Determine the [X, Y] coordinate at the center of the cell enclosing the given text.  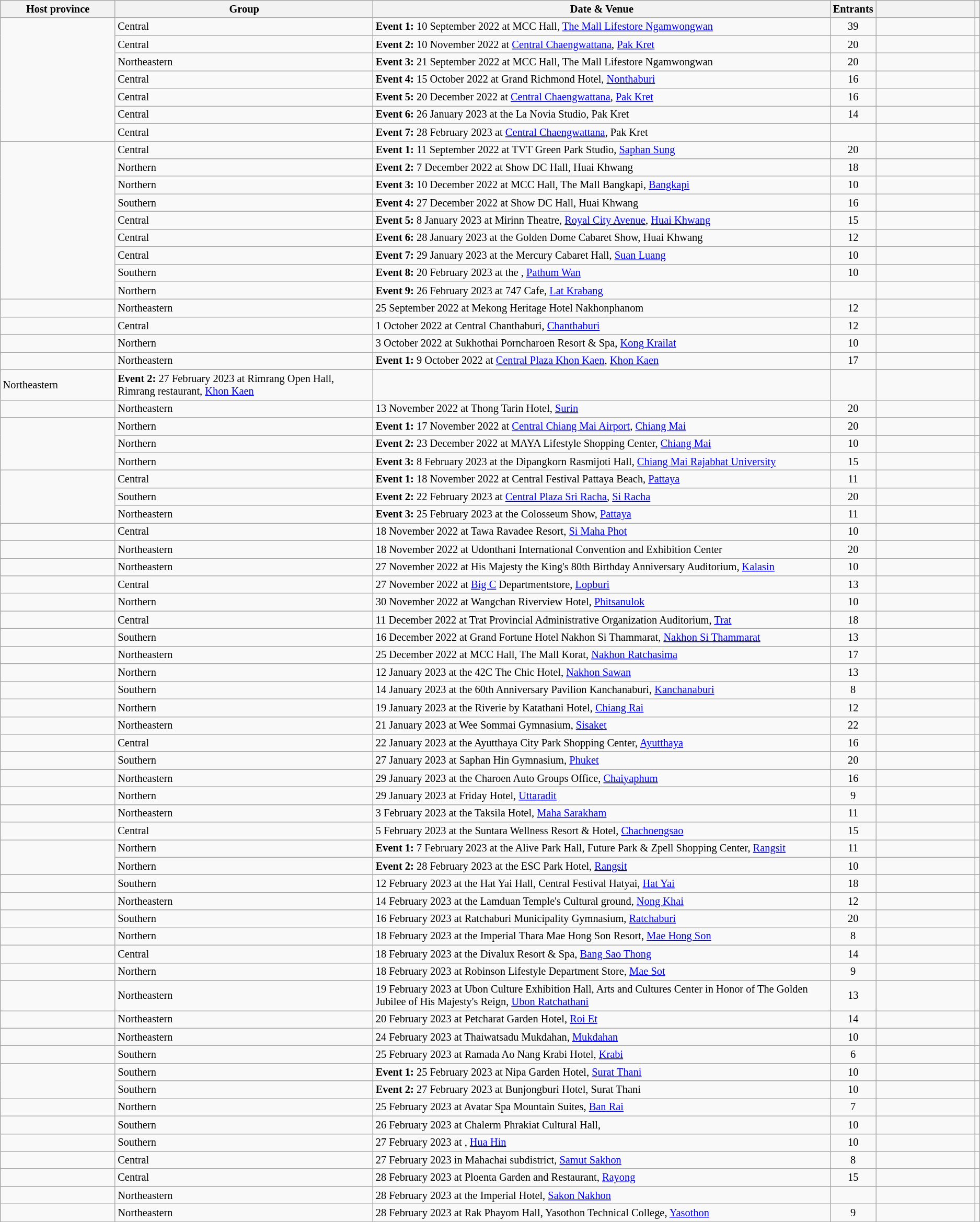
Event 4: 27 December 2022 at Show DC Hall, Huai Khwang [602, 203]
39 [853, 27]
Date & Venue [602, 9]
Event 1: 9 October 2022 at Central Plaza Khon Kaen, Khon Kaen [602, 361]
Event 5: 20 December 2022 at Central Chaengwattana, Pak Kret [602, 97]
Event 6: 26 January 2023 at the La Novia Studio, Pak Kret [602, 114]
Event 2: 28 February 2023 at the ESC Park Hotel, Rangsit [602, 866]
25 February 2023 at Ramada Ao Nang Krabi Hotel, Krabi [602, 1054]
Event 1: 18 November 2022 at Central Festival Pattaya Beach, Pattaya [602, 479]
3 February 2023 at the Taksila Hotel, Maha Sarakham [602, 813]
25 February 2023 at Avatar Spa Mountain Suites, Ban Rai [602, 1107]
Event 1: 10 September 2022 at MCC Hall, The Mall Lifestore Ngamwongwan [602, 27]
29 January 2023 at the Charoen Auto Groups Office, Chaiyaphum [602, 778]
27 February 2023 in Mahachai subdistrict, Samut Sakhon [602, 1160]
Event 1: 7 February 2023 at the Alive Park Hall, Future Park & Zpell Shopping Center, Rangsit [602, 848]
Event 3: 8 February 2023 at the Dipangkorn Rasmijoti Hall, Chiang Mai Rajabhat University [602, 462]
19 February 2023 at Ubon Culture Exhibition Hall, Arts and Cultures Center in Honor of The Golden Jubilee of His Majesty's Reign, Ubon Ratchathani [602, 995]
Event 7: 28 February 2023 at Central Chaengwattana, Pak Kret [602, 132]
18 February 2023 at Robinson Lifestyle Department Store, Mae Sot [602, 972]
18 February 2023 at the Divalux Resort & Spa, Bang Sao Thong [602, 954]
25 September 2022 at Mekong Heritage Hotel Nakhonphanom [602, 308]
24 February 2023 at Thaiwatsadu Mukdahan, Mukdahan [602, 1037]
13 November 2022 at Thong Tarin Hotel, Surin [602, 409]
14 January 2023 at the 60th Anniversary Pavilion Kanchanaburi, Kanchanaburi [602, 690]
16 February 2023 at Ratchaburi Municipality Gymnasium, Ratchaburi [602, 919]
Event 1: 11 September 2022 at TVT Green Park Studio, Saphan Sung [602, 150]
Event 6: 28 January 2023 at the Golden Dome Cabaret Show, Huai Khwang [602, 238]
28 February 2023 at Rak Phayom Hall, Yasothon Technical College, Yasothon [602, 1213]
22 January 2023 at the Ayutthaya City Park Shopping Center, Ayutthaya [602, 743]
5 February 2023 at the Suntara Wellness Resort & Hotel, Chachoengsao [602, 831]
1 October 2022 at Central Chanthaburi, Chanthaburi [602, 326]
Event 2: 10 November 2022 at Central Chaengwattana, Pak Kret [602, 44]
27 November 2022 at His Majesty the King's 80th Birthday Anniversary Auditorium, Kalasin [602, 567]
18 November 2022 at Udonthani International Convention and Exhibition Center [602, 549]
3 October 2022 at Sukhothai Porncharoen Resort & Spa, Kong Krailat [602, 343]
Event 8: 20 February 2023 at the , Pathum Wan [602, 273]
Event 4: 15 October 2022 at Grand Richmond Hotel, Nonthaburi [602, 79]
Event 1: 25 February 2023 at Nipa Garden Hotel, Surat Thani [602, 1072]
27 February 2023 at , Hua Hin [602, 1143]
Event 3: 25 February 2023 at the Colosseum Show, Pattaya [602, 514]
25 December 2022 at MCC Hall, The Mall Korat, Nakhon Ratchasima [602, 655]
Event 3: 21 September 2022 at MCC Hall, The Mall Lifestore Ngamwongwan [602, 62]
12 January 2023 at the 42C The Chic Hotel, Nakhon Sawan [602, 673]
14 February 2023 at the Lamduan Temple's Cultural ground, Nong Khai [602, 901]
18 February 2023 at the Imperial Thara Mae Hong Son Resort, Mae Hong Son [602, 936]
20 February 2023 at Petcharat Garden Hotel, Roi Et [602, 1019]
Event 2: 27 February 2023 at Bunjongburi Hotel, Surat Thani [602, 1090]
27 January 2023 at Saphan Hin Gymnasium, Phuket [602, 760]
22 [853, 725]
16 December 2022 at Grand Fortune Hotel Nakhon Si Thammarat, Nakhon Si Thammarat [602, 637]
29 January 2023 at Friday Hotel, Uttaradit [602, 796]
Host province [58, 9]
Entrants [853, 9]
Event 5: 8 January 2023 at Mirinn Theatre, Royal City Avenue, Huai Khwang [602, 220]
26 February 2023 at Chalerm Phrakiat Cultural Hall, [602, 1125]
6 [853, 1054]
21 January 2023 at Wee Sommai Gymnasium, Sisaket [602, 725]
Event 1: 17 November 2022 at Central Chiang Mai Airport, Chiang Mai [602, 426]
30 November 2022 at Wangchan Riverview Hotel, Phitsanulok [602, 602]
28 February 2023 at the Imperial Hotel, Sakon Nakhon [602, 1195]
19 January 2023 at the Riverie by Katathani Hotel, Chiang Rai [602, 708]
Group [244, 9]
Event 2: 7 December 2022 at Show DC Hall, Huai Khwang [602, 167]
7 [853, 1107]
12 February 2023 at the Hat Yai Hall, Central Festival Hatyai, Hat Yai [602, 884]
27 November 2022 at Big C Departmentstore, Lopburi [602, 584]
Event 9: 26 February 2023 at 747 Cafe, Lat Krabang [602, 291]
11 December 2022 at Trat Provincial Administrative Organization Auditorium, Trat [602, 620]
Event 2: 23 December 2022 at MAYA Lifestyle Shopping Center, Chiang Mai [602, 444]
18 November 2022 at Tawa Ravadee Resort, Si Maha Phot [602, 532]
28 February 2023 at Ploenta Garden and Restaurant, Rayong [602, 1178]
Event 2: 27 February 2023 at Rimrang Open Hall, Rimrang restaurant, Khon Kaen [244, 385]
Event 2: 22 February 2023 at Central Plaza Sri Racha, Si Racha [602, 497]
Event 7: 29 January 2023 at the Mercury Cabaret Hall, Suan Luang [602, 256]
Event 3: 10 December 2022 at MCC Hall, The Mall Bangkapi, Bangkapi [602, 185]
